From the cell containing the given text, extract its center point as (x, y) coordinate. 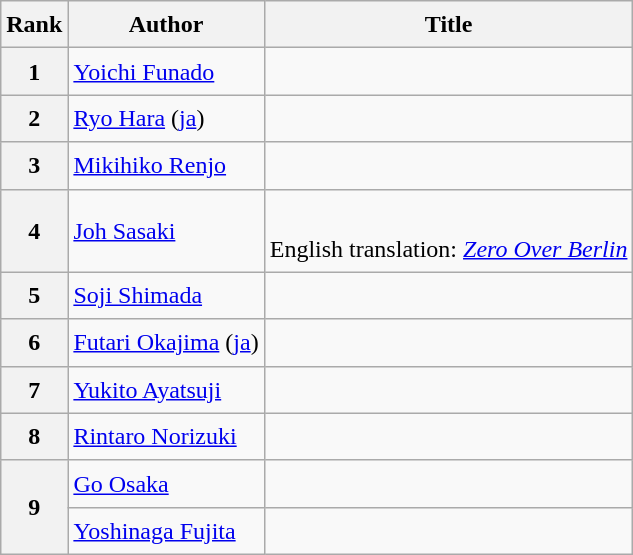
6 (34, 342)
Yoichi Funado (166, 72)
1 (34, 72)
Yoshinaga Fujita (166, 530)
Rintaro Norizuki (166, 436)
Go Osaka (166, 484)
Yukito Ayatsuji (166, 390)
Ryo Hara (ja) (166, 118)
Author (166, 24)
9 (34, 507)
Joh Sasaki (166, 230)
2 (34, 118)
Rank (34, 24)
3 (34, 166)
5 (34, 296)
English translation: Zero Over Berlin (448, 230)
Soji Shimada (166, 296)
8 (34, 436)
4 (34, 230)
Mikihiko Renjo (166, 166)
Futari Okajima (ja) (166, 342)
7 (34, 390)
Title (448, 24)
